Pinpoint the cell where the given text exists, returning its (X, Y) midpoint coordinate. 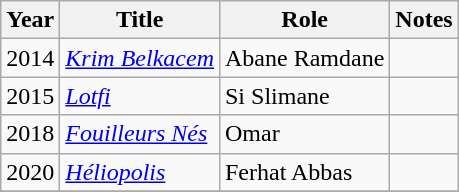
2020 (30, 172)
Year (30, 20)
Title (140, 20)
2015 (30, 96)
Abane Ramdane (304, 58)
Fouilleurs Nés (140, 134)
Si Slimane (304, 96)
Omar (304, 134)
Role (304, 20)
Héliopolis (140, 172)
Ferhat Abbas (304, 172)
Notes (424, 20)
Krim Belkacem (140, 58)
2018 (30, 134)
Lotfi (140, 96)
2014 (30, 58)
